Return [x, y] of the center of cell containing provided text 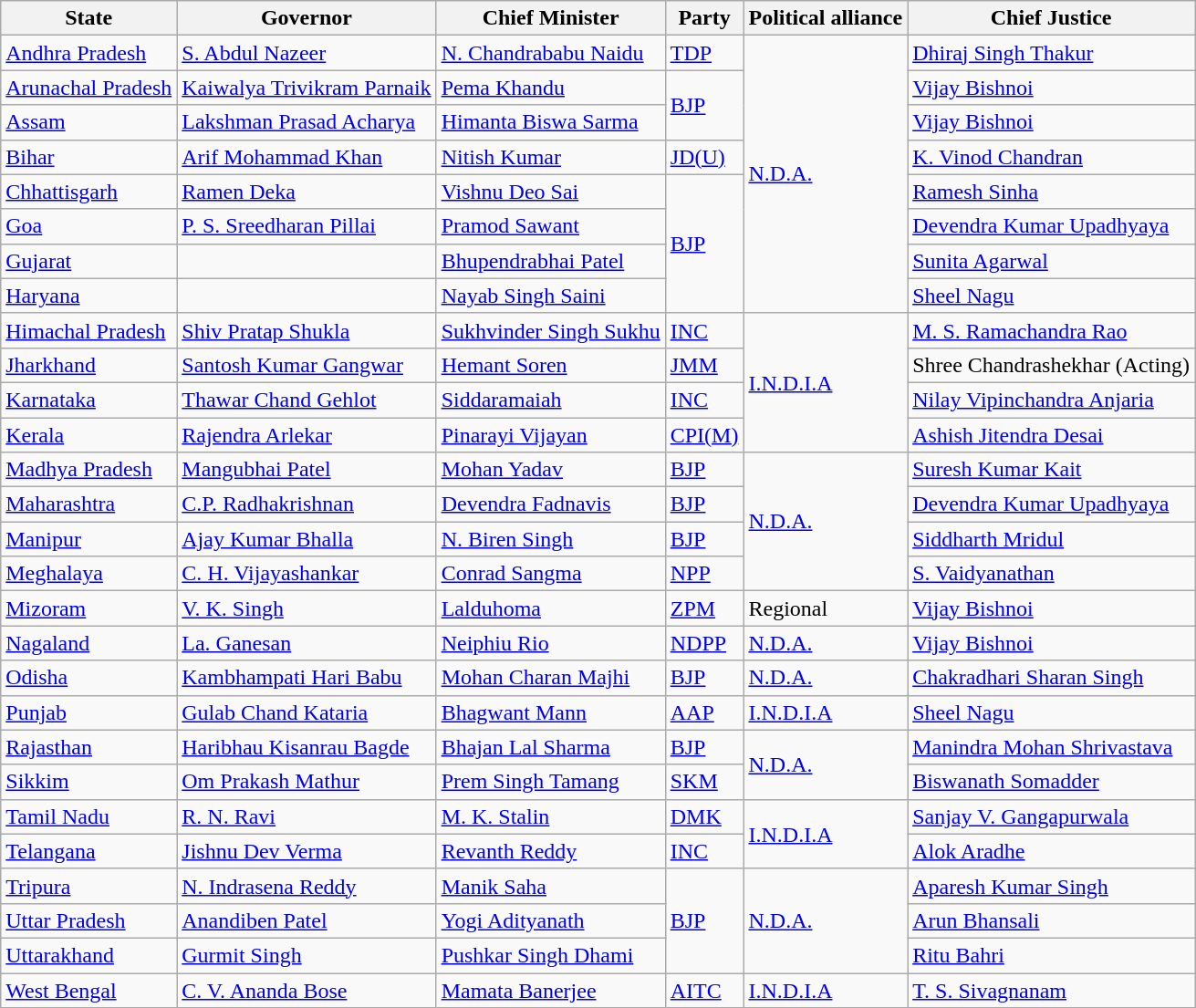
Prem Singh Tamang [551, 782]
Odisha [89, 678]
N. Indrasena Reddy [307, 886]
Vishnu Deo Sai [551, 192]
JD(U) [704, 157]
Tamil Nadu [89, 816]
Ramen Deka [307, 192]
Suresh Kumar Kait [1051, 470]
Rajasthan [89, 747]
Revanth Reddy [551, 851]
S. Vaidyanathan [1051, 574]
Ramesh Sinha [1051, 192]
Thawar Chand Gehlot [307, 400]
Siddaramaiah [551, 400]
Political alliance [826, 18]
Andhra Pradesh [89, 53]
Gulab Chand Kataria [307, 712]
SKM [704, 782]
Mohan Charan Majhi [551, 678]
Jishnu Dev Verma [307, 851]
Neiphiu Rio [551, 643]
P. S. Sreedharan Pillai [307, 226]
CPI(M) [704, 435]
Telangana [89, 851]
Biswanath Somadder [1051, 782]
Haryana [89, 296]
Bihar [89, 157]
Yogi Adityanath [551, 920]
Alok Aradhe [1051, 851]
Nitish Kumar [551, 157]
Ajay Kumar Bhalla [307, 539]
M. K. Stalin [551, 816]
Sikkim [89, 782]
Arun Bhansali [1051, 920]
Nayab Singh Saini [551, 296]
Jharkhand [89, 365]
State [89, 18]
Tripura [89, 886]
La. Ganesan [307, 643]
Ashish Jitendra Desai [1051, 435]
Arif Mohammad Khan [307, 157]
ZPM [704, 608]
V. K. Singh [307, 608]
West Bengal [89, 990]
Kaiwalya Trivikram Parnaik [307, 88]
NPP [704, 574]
Manipur [89, 539]
AAP [704, 712]
C.P. Radhakrishnan [307, 504]
Anandiben Patel [307, 920]
Himanta Biswa Sarma [551, 122]
Sanjay V. Gangapurwala [1051, 816]
Bhupendrabhai Patel [551, 261]
Conrad Sangma [551, 574]
Manindra Mohan Shrivastava [1051, 747]
Madhya Pradesh [89, 470]
Pema Khandu [551, 88]
Ritu Bahri [1051, 955]
Pushkar Singh Dhami [551, 955]
Lakshman Prasad Acharya [307, 122]
Gujarat [89, 261]
Maharashtra [89, 504]
Uttarakhand [89, 955]
Devendra Fadnavis [551, 504]
TDP [704, 53]
N. Biren Singh [551, 539]
Hemant Soren [551, 365]
Nagaland [89, 643]
Mamata Banerjee [551, 990]
Kerala [89, 435]
Himachal Pradesh [89, 330]
T. S. Sivagnanam [1051, 990]
R. N. Ravi [307, 816]
Chhattisgarh [89, 192]
Pinarayi Vijayan [551, 435]
Santosh Kumar Gangwar [307, 365]
Nilay Vipinchandra Anjaria [1051, 400]
Mohan Yadav [551, 470]
Manik Saha [551, 886]
AITC [704, 990]
Karnataka [89, 400]
Chakradhari Sharan Singh [1051, 678]
Dhiraj Singh Thakur [1051, 53]
Sunita Agarwal [1051, 261]
Bhajan Lal Sharma [551, 747]
C. H. Vijayashankar [307, 574]
Aparesh Kumar Singh [1051, 886]
Bhagwant Mann [551, 712]
Party [704, 18]
NDPP [704, 643]
Chief Justice [1051, 18]
Rajendra Arlekar [307, 435]
C. V. Ananda Bose [307, 990]
JMM [704, 365]
Shiv Pratap Shukla [307, 330]
M. S. Ramachandra Rao [1051, 330]
Regional [826, 608]
Assam [89, 122]
Pramod Sawant [551, 226]
K. Vinod Chandran [1051, 157]
Siddharth Mridul [1051, 539]
Kambhampati Hari Babu [307, 678]
DMK [704, 816]
Haribhau Kisanrau Bagde [307, 747]
S. Abdul Nazeer [307, 53]
Mizoram [89, 608]
Meghalaya [89, 574]
Punjab [89, 712]
Chief Minister [551, 18]
Mangubhai Patel [307, 470]
Governor [307, 18]
Lalduhoma [551, 608]
Uttar Pradesh [89, 920]
Om Prakash Mathur [307, 782]
Sukhvinder Singh Sukhu [551, 330]
N. Chandrababu Naidu [551, 53]
Shree Chandrashekhar (Acting) [1051, 365]
Arunachal Pradesh [89, 88]
Goa [89, 226]
Gurmit Singh [307, 955]
